For the text-containing cell, return its midpoint in (X, Y) coordinate format. 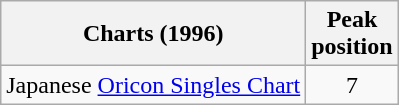
Peakposition (352, 34)
7 (352, 85)
Charts (1996) (154, 34)
Japanese Oricon Singles Chart (154, 85)
